Search for the cell housing the specified text and yield its (X, Y) center coordinate. 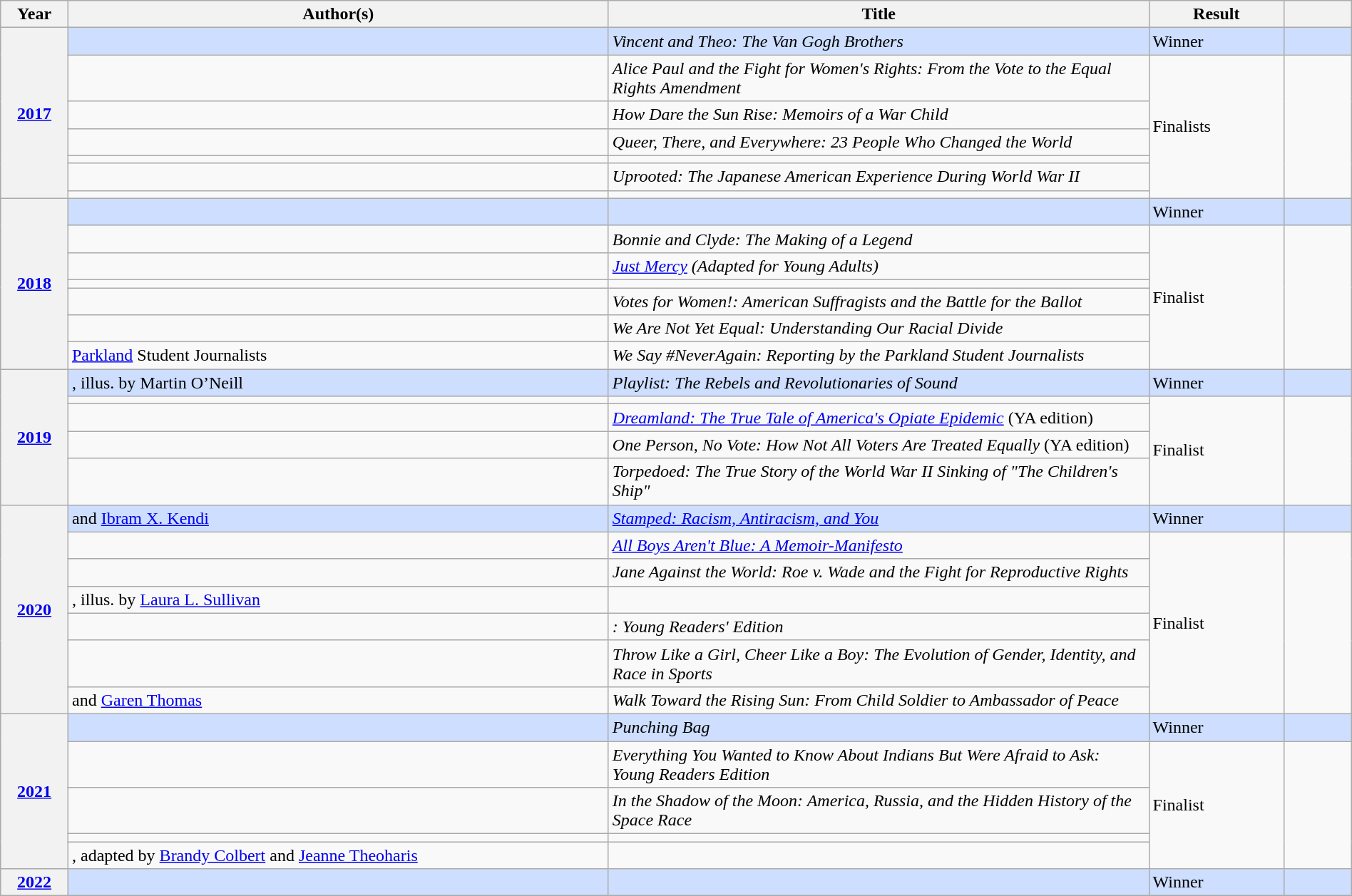
Bonnie and Clyde: The Making of a Legend (879, 239)
, adapted by Brandy Colbert and Jeanne Theoharis (338, 855)
One Person, No Vote: How Not All Voters Are Treated Equally (YA edition) (879, 445)
and Garen Thomas (338, 700)
2019 (34, 437)
Year (34, 14)
In the Shadow of the Moon: America, Russia, and the Hidden History of the Space Race (879, 811)
, illus. by Laura L. Sullivan (338, 599)
Playlist: The Rebels and Revolutionaries of Sound (879, 383)
Parkland Student Journalists (338, 356)
, illus. by Martin O’Neill (338, 383)
Just Mercy (Adapted for Young Adults) (879, 266)
Jane Against the World: Roe v. Wade and the Fight for Reproductive Rights (879, 572)
2021 (34, 791)
How Dare the Sun Rise: Memoirs of a War Child (879, 115)
2017 (34, 113)
Torpedoed: The True Story of the World War II Sinking of "The Children's Ship" (879, 482)
Punching Bag (879, 727)
Author(s) (338, 14)
Throw Like a Girl, Cheer Like a Boy: The Evolution of Gender, Identity, and Race in Sports (879, 663)
: Young Readers' Edition (879, 627)
Result (1217, 14)
Everything You Wanted to Know About Indians But Were Afraid to Ask: Young Readers Edition (879, 764)
Votes for Women!: American Suffragists and the Battle for the Ballot (879, 302)
Alice Paul and the Fight for Women's Rights: From the Vote to the Equal Rights Amendment (879, 78)
Title (879, 14)
Queer, There, and Everywhere: 23 People Who Changed the World (879, 142)
2018 (34, 284)
Stamped: Racism, Antiracism, and You (879, 518)
All Boys Aren't Blue: A Memoir-Manifesto (879, 545)
and Ibram X. Kendi (338, 518)
Vincent and Theo: The Van Gogh Brothers (879, 41)
Uprooted: The Japanese American Experience During World War II (879, 177)
Walk Toward the Rising Sun: From Child Soldier to Ambassador of Peace (879, 700)
2022 (34, 882)
Finalists (1217, 127)
We Are Not Yet Equal: Understanding Our Racial Divide (879, 329)
We Say #NeverAgain: Reporting by the Parkland Student Journalists (879, 356)
2020 (34, 609)
Dreamland: The True Tale of America's Opiate Epidemic (YA edition) (879, 418)
